Search for the cell housing the specified text and yield its [X, Y] center coordinate. 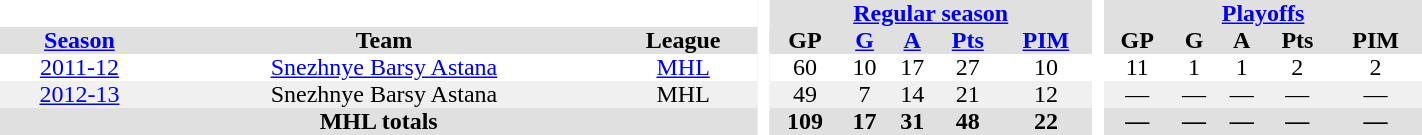
7 [865, 94]
Playoffs [1263, 14]
31 [912, 122]
Regular season [930, 14]
21 [968, 94]
48 [968, 122]
MHL totals [378, 122]
2011-12 [80, 68]
60 [804, 68]
Team [384, 40]
11 [1137, 68]
49 [804, 94]
27 [968, 68]
League [683, 40]
2012-13 [80, 94]
12 [1046, 94]
Season [80, 40]
22 [1046, 122]
109 [804, 122]
14 [912, 94]
